From the cell containing the given text, extract its center point as (X, Y) coordinate. 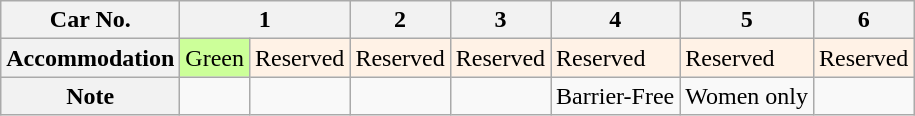
Women only (747, 96)
1 (265, 20)
6 (864, 20)
Green (215, 58)
Car No. (90, 20)
2 (400, 20)
4 (616, 20)
5 (747, 20)
Note (90, 96)
3 (500, 20)
Accommodation (90, 58)
Barrier-Free (616, 96)
